Provide the (x, y) coordinate of the cell's center where the given text is located.  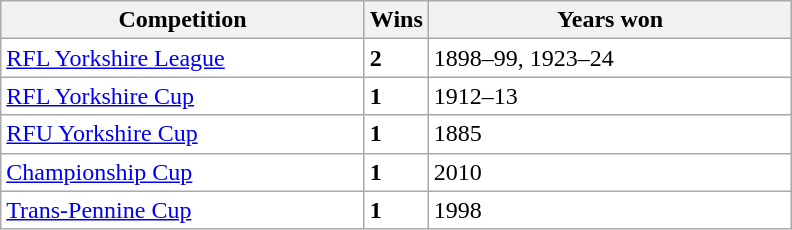
1912–13 (610, 96)
RFL Yorkshire Cup (183, 96)
Years won (610, 20)
RFL Yorkshire League (183, 58)
2010 (610, 172)
Competition (183, 20)
RFU Yorkshire Cup (183, 134)
1885 (610, 134)
Wins (396, 20)
1898–99, 1923–24 (610, 58)
2 (396, 58)
Championship Cup (183, 172)
1998 (610, 210)
Trans-Pennine Cup (183, 210)
